Pinpoint the cell where the given text exists, returning its (X, Y) midpoint coordinate. 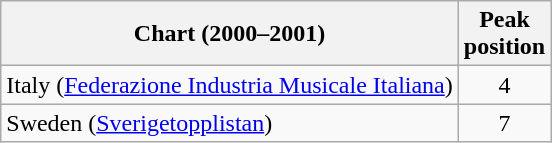
Chart (2000–2001) (230, 34)
Peakposition (504, 34)
4 (504, 85)
Sweden (Sverigetopplistan) (230, 123)
7 (504, 123)
Italy (Federazione Industria Musicale Italiana) (230, 85)
